Find where the given text appears and provide that cell's center as (x, y) coordinate. 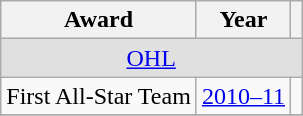
First All-Star Team (99, 96)
OHL (152, 58)
Year (243, 20)
2010–11 (243, 96)
Award (99, 20)
